Extract the [x, y] coordinate from the center of the cell holding the provided text.  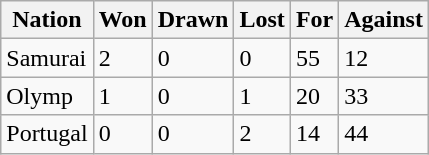
For [314, 20]
Against [384, 20]
44 [384, 134]
14 [314, 134]
Portugal [47, 134]
33 [384, 96]
12 [384, 58]
Won [122, 20]
Lost [262, 20]
Samurai [47, 58]
55 [314, 58]
Olymp [47, 96]
20 [314, 96]
Drawn [193, 20]
Nation [47, 20]
